For the text-containing cell, return its midpoint in [X, Y] coordinate format. 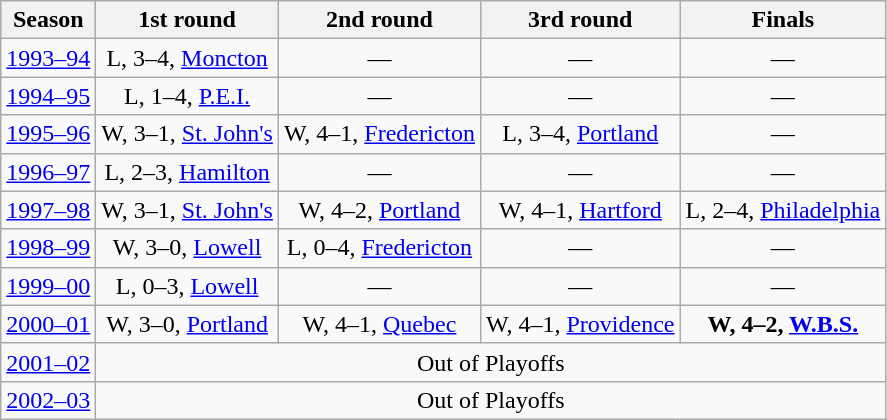
L, 0–4, Fredericton [379, 248]
W, 4–2, W.B.S. [783, 324]
W, 4–1, Quebec [379, 324]
1993–94 [48, 58]
1998–99 [48, 248]
W, 4–1, Hartford [581, 210]
W, 4–1, Fredericton [379, 134]
1994–95 [48, 96]
3rd round [581, 20]
2001–02 [48, 362]
W, 4–1, Providence [581, 324]
L, 1–4, P.E.I. [188, 96]
1999–00 [48, 286]
Finals [783, 20]
L, 0–3, Lowell [188, 286]
W, 3–0, Lowell [188, 248]
W, 4–2, Portland [379, 210]
2002–03 [48, 400]
1st round [188, 20]
L, 3–4, Portland [581, 134]
2000–01 [48, 324]
W, 3–0, Portland [188, 324]
Season [48, 20]
1995–96 [48, 134]
L, 3–4, Moncton [188, 58]
2nd round [379, 20]
L, 2–4, Philadelphia [783, 210]
L, 2–3, Hamilton [188, 172]
1997–98 [48, 210]
1996–97 [48, 172]
